Identify which cell holds the provided text, then report its (X, Y) central coordinate. 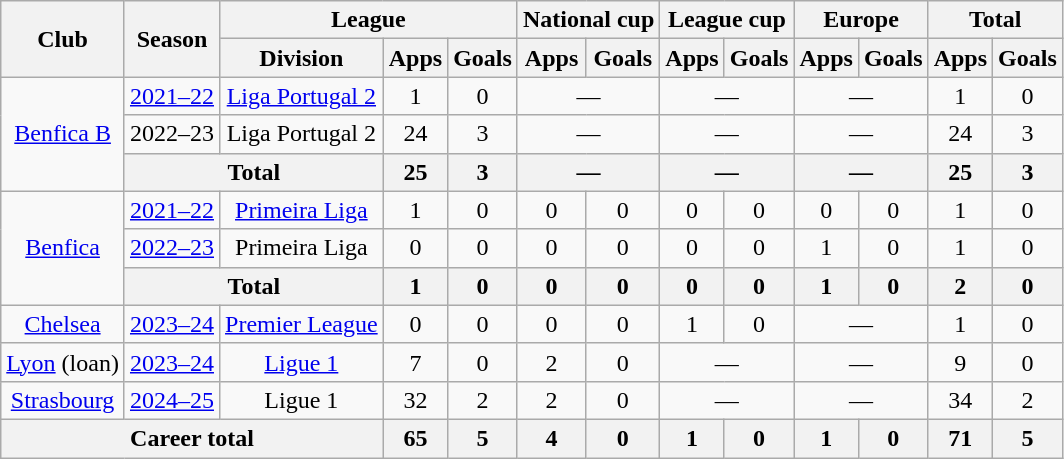
Strasbourg (63, 400)
Chelsea (63, 324)
Season (172, 39)
7 (415, 362)
Benfica B (63, 134)
Career total (192, 438)
League (369, 20)
Club (63, 39)
4 (551, 438)
Benfica (63, 248)
34 (960, 400)
71 (960, 438)
Division (302, 58)
32 (415, 400)
2024–25 (172, 400)
National cup (588, 20)
65 (415, 438)
Lyon (loan) (63, 362)
9 (960, 362)
Europe (861, 20)
League cup (727, 20)
Premier League (302, 324)
